From the cell containing the given text, extract its center point as (x, y) coordinate. 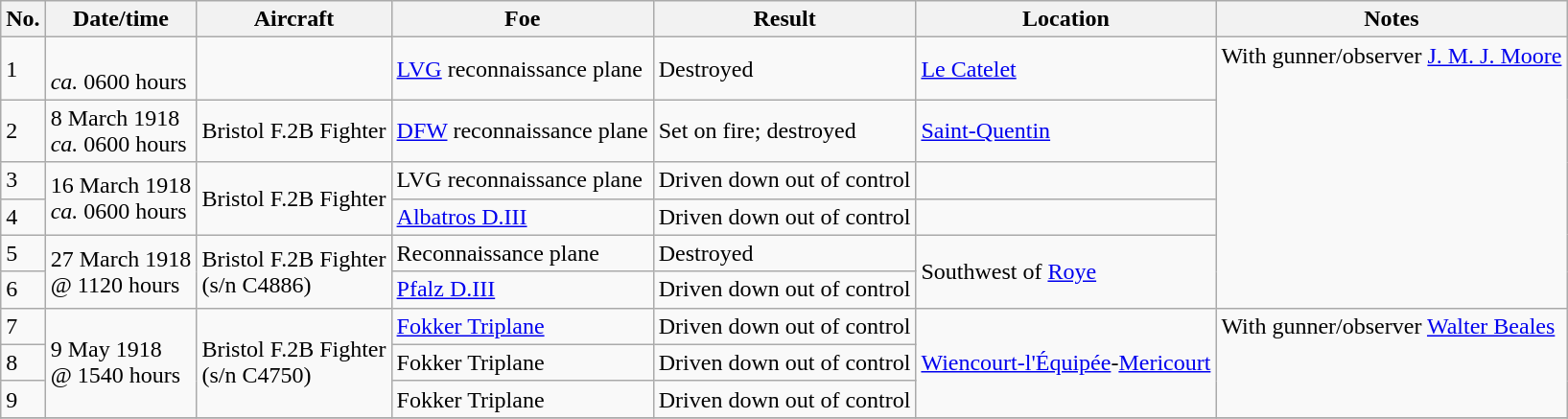
DFW reconnaissance plane (522, 130)
7 (23, 326)
Location (1066, 19)
Notes (1392, 19)
Albatros D.III (522, 217)
With gunner/observer Walter Beales (1392, 362)
4 (23, 217)
27 March 1918@ 1120 hours (121, 271)
Bristol F.2B Fighter(s/n C4886) (293, 271)
Set on fire; destroyed (784, 130)
Southwest of Roye (1066, 271)
9 (23, 399)
8 March 1918ca. 0600 hours (121, 130)
With gunner/observer J. M. J. Moore (1392, 173)
2 (23, 130)
1 (23, 69)
ca. 0600 hours (121, 69)
6 (23, 290)
9 May 1918@ 1540 hours (121, 362)
8 (23, 362)
Wiencourt-l'Équipée-Mericourt (1066, 362)
Le Catelet (1066, 69)
No. (23, 19)
Date/time (121, 19)
5 (23, 253)
Saint-Quentin (1066, 130)
16 March 1918ca. 0600 hours (121, 198)
3 (23, 180)
Pfalz D.III (522, 290)
Aircraft (293, 19)
Foe (522, 19)
Result (784, 19)
Reconnaissance plane (522, 253)
Bristol F.2B Fighter(s/n C4750) (293, 362)
